Search for the cell housing the specified text and yield its [x, y] center coordinate. 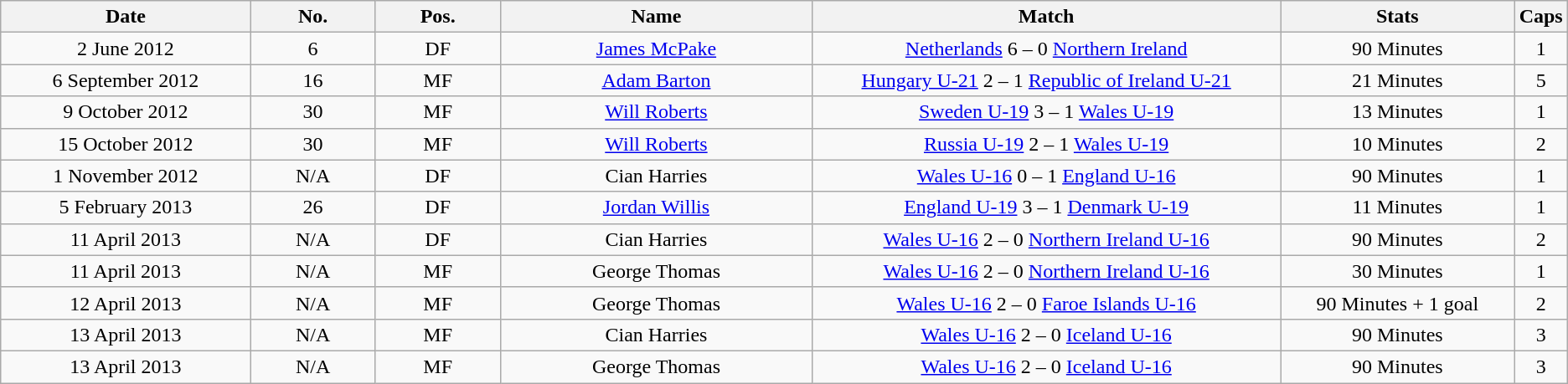
2 June 2012 [126, 49]
James McPake [657, 49]
16 [313, 80]
Russia U-19 2 – 1 Wales U-19 [1047, 144]
Name [657, 17]
10 Minutes [1398, 144]
30 Minutes [1398, 271]
5 February 2013 [126, 207]
Match [1047, 17]
Pos. [437, 17]
Hungary U-21 2 – 1 Republic of Ireland U-21 [1047, 80]
Sweden U-19 3 – 1 Wales U-19 [1047, 112]
England U-19 3 – 1 Denmark U-19 [1047, 207]
6 [313, 49]
9 October 2012 [126, 112]
5 [1541, 80]
Date [126, 17]
6 September 2012 [126, 80]
Stats [1398, 17]
Wales U-16 2 – 0 Faroe Islands U-16 [1047, 303]
No. [313, 17]
90 Minutes + 1 goal [1398, 303]
Jordan Willis [657, 207]
13 Minutes [1398, 112]
11 Minutes [1398, 207]
Caps [1541, 17]
21 Minutes [1398, 80]
15 October 2012 [126, 144]
Wales U-16 0 – 1 England U-16 [1047, 176]
Netherlands 6 – 0 Northern Ireland [1047, 49]
Adam Barton [657, 80]
1 November 2012 [126, 176]
26 [313, 207]
12 April 2013 [126, 303]
